Extract the (x, y) coordinate from the center of the cell holding the provided text.  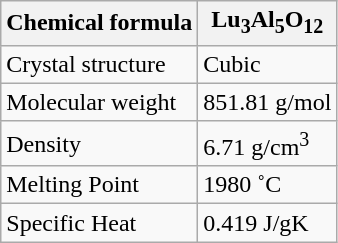
0.419 J/gK (268, 223)
1980 ˚C (268, 185)
Molecular weight (100, 102)
Cubic (268, 64)
Crystal structure (100, 64)
851.81 g/mol (268, 102)
Specific Heat (100, 223)
Melting Point (100, 185)
Density (100, 144)
Lu3Al5O12 (268, 23)
6.71 g/cm3 (268, 144)
Chemical formula (100, 23)
